Return (X, Y) of the center of cell containing provided text 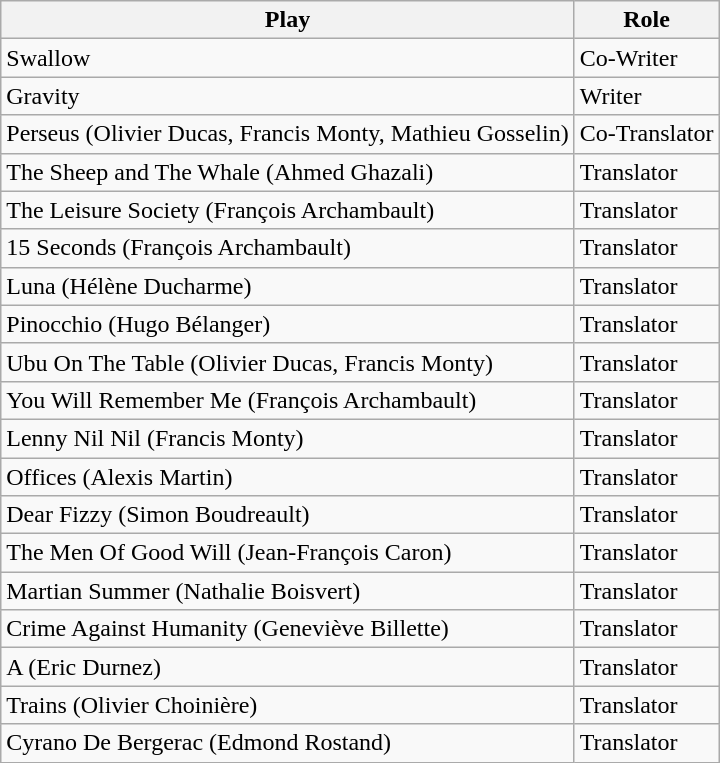
Luna (Hélène Ducharme) (288, 286)
Play (288, 20)
The Leisure Society (François Archambault) (288, 210)
The Men Of Good Will (Jean-François Caron) (288, 553)
The Sheep and The Whale (Ahmed Ghazali) (288, 172)
Role (646, 20)
Dear Fizzy (Simon Boudreault) (288, 515)
Co-Translator (646, 134)
Co-Writer (646, 58)
Pinocchio (Hugo Bélanger) (288, 324)
15 Seconds (François Archambault) (288, 248)
Crime Against Humanity (Geneviève Billette) (288, 629)
Perseus (Olivier Ducas, Francis Monty, Mathieu Gosselin) (288, 134)
Offices (Alexis Martin) (288, 477)
Lenny Nil Nil (Francis Monty) (288, 438)
Swallow (288, 58)
Trains (Olivier Choinière) (288, 705)
Ubu On The Table (Olivier Ducas, Francis Monty) (288, 362)
Gravity (288, 96)
Writer (646, 96)
You Will Remember Me (François Archambault) (288, 400)
Cyrano De Bergerac (Edmond Rostand) (288, 743)
Martian Summer (Nathalie Boisvert) (288, 591)
A (Eric Durnez) (288, 667)
